Detect which cell encompasses the target text, then output its [x, y] center coordinate. 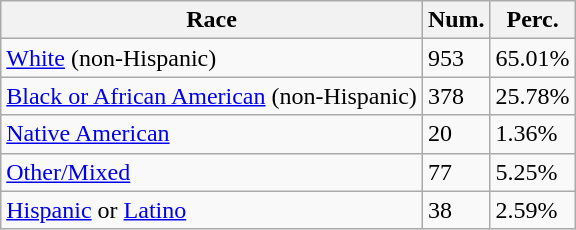
Hispanic or Latino [212, 210]
Perc. [532, 20]
2.59% [532, 210]
20 [456, 134]
65.01% [532, 58]
Native American [212, 134]
38 [456, 210]
5.25% [532, 172]
953 [456, 58]
77 [456, 172]
White (non-Hispanic) [212, 58]
Other/Mixed [212, 172]
Num. [456, 20]
Race [212, 20]
378 [456, 96]
Black or African American (non-Hispanic) [212, 96]
1.36% [532, 134]
25.78% [532, 96]
